Identify which cell holds the provided text, then report its (X, Y) central coordinate. 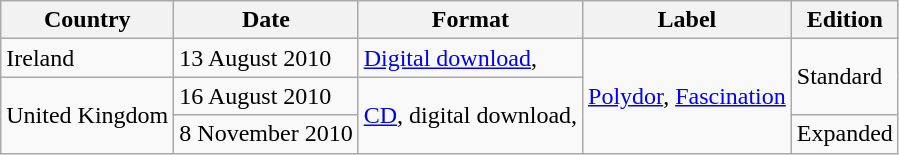
Edition (844, 20)
Standard (844, 77)
Label (688, 20)
United Kingdom (88, 115)
Country (88, 20)
Format (470, 20)
16 August 2010 (266, 96)
Expanded (844, 134)
Polydor, Fascination (688, 96)
Date (266, 20)
Ireland (88, 58)
13 August 2010 (266, 58)
CD, digital download, (470, 115)
Digital download, (470, 58)
8 November 2010 (266, 134)
